Locate the cell with the specified text and output its [x, y] center coordinate. 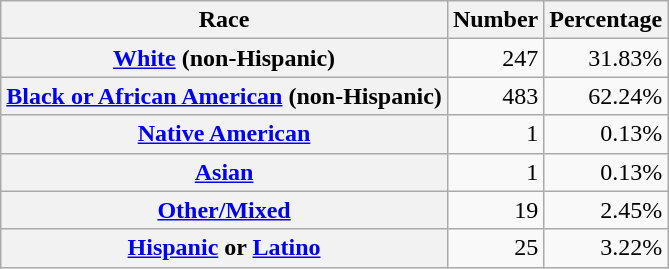
Asian [224, 172]
Hispanic or Latino [224, 248]
Native American [224, 134]
25 [495, 248]
31.83% [606, 58]
Black or African American (non-Hispanic) [224, 96]
483 [495, 96]
247 [495, 58]
3.22% [606, 248]
Other/Mixed [224, 210]
Percentage [606, 20]
White (non-Hispanic) [224, 58]
Number [495, 20]
19 [495, 210]
2.45% [606, 210]
62.24% [606, 96]
Race [224, 20]
